Return (x, y) of the center of cell containing provided text 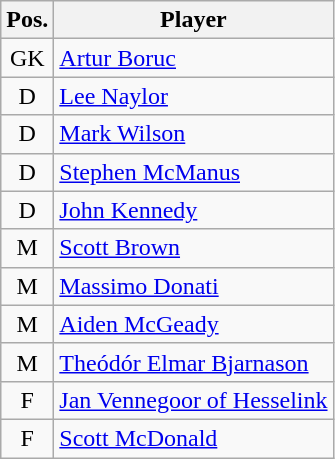
Artur Boruc (194, 58)
Theódór Elmar Bjarnason (194, 362)
Pos. (28, 20)
John Kennedy (194, 210)
Aiden McGeady (194, 324)
Player (194, 20)
GK (28, 58)
Massimo Donati (194, 286)
Scott Brown (194, 248)
Stephen McManus (194, 172)
Scott McDonald (194, 438)
Mark Wilson (194, 134)
Jan Vennegoor of Hesselink (194, 400)
Lee Naylor (194, 96)
